Output the (X, Y) coordinate of the center of the cell containing the given text.  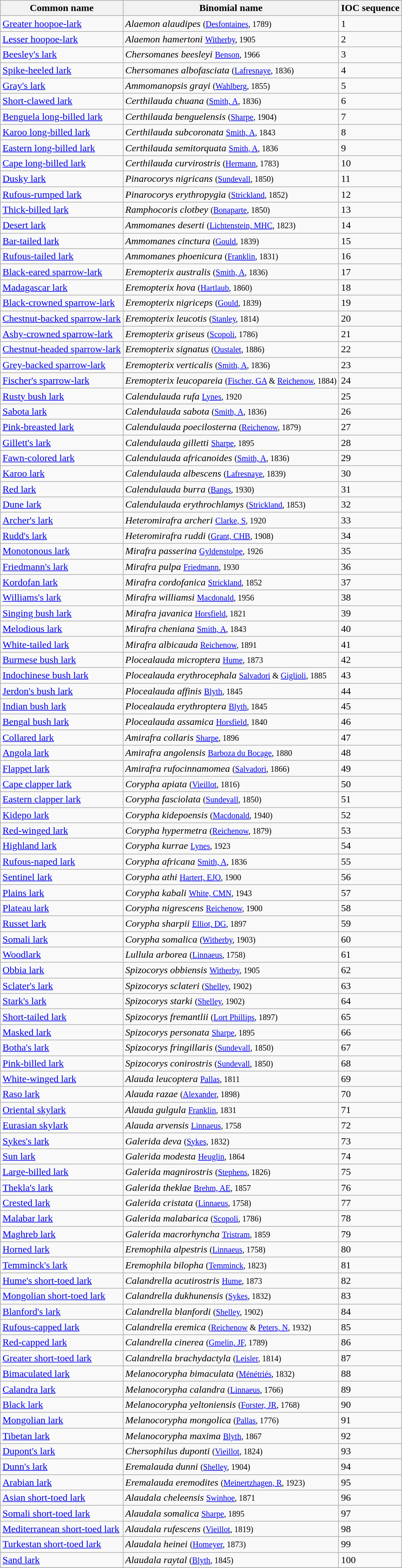
Certhilauda chuana (Smith, A, 1836) (231, 101)
Somali lark (62, 939)
12 (370, 194)
Rufous-capped lark (62, 1327)
16 (370, 256)
White-winged lark (62, 1079)
Ramphocoris clotbey (Bonaparte, 1850) (231, 210)
Pinarocorys nigricans (Sundevall, 1850) (231, 179)
Chersophilus duponti (Vieillot, 1824) (231, 1451)
Corypha hypermetra (Reichenow, 1879) (231, 830)
Mirafra albicauda Reichenow, 1891 (231, 644)
Alaudala rufescens (Vieillot, 1819) (231, 1529)
Maghreb lark (62, 1234)
Eremopterix hova (Hartlaub, 1860) (231, 287)
42 (370, 660)
Short-clawed lark (62, 101)
6 (370, 101)
87 (370, 1358)
77 (370, 1203)
Oriental skylark (62, 1110)
Turkestan short-toed lark (62, 1544)
83 (370, 1296)
Short-tailed lark (62, 1017)
Alaemon hamertoni Witherby, 1905 (231, 39)
Certhilauda curvirostris (Hermann, 1783) (231, 163)
23 (370, 365)
Spizocorys conirostris (Sundevall, 1850) (231, 1063)
Amirafra angolensis Barboza du Bocage, 1880 (231, 753)
Tibetan lark (62, 1435)
56 (370, 877)
Melanocorypha maxima Blyth, 1867 (231, 1435)
28 (370, 442)
Hume's short-toed lark (62, 1281)
44 (370, 691)
Spizocorys personata Sharpe, 1895 (231, 1032)
43 (370, 675)
21 (370, 334)
Galerida modesta Heuglin, 1864 (231, 1156)
33 (370, 520)
Mirafra cordofanica Strickland, 1852 (231, 582)
60 (370, 939)
Collared lark (62, 738)
Corypha athi Hartert, EJO, 1900 (231, 877)
93 (370, 1451)
Blanford's lark (62, 1312)
Black-crowned sparrow-lark (62, 303)
Large-billed lark (62, 1172)
4 (370, 70)
89 (370, 1389)
52 (370, 815)
Spizocorys obbiensis Witherby, 1905 (231, 970)
Sclater's lark (62, 986)
Ammomanes deserti (Lichtenstein, MHC, 1823) (231, 225)
84 (370, 1312)
Galerida deva (Sykes, 1832) (231, 1141)
Heteromirafra ruddi (Grant, CHB, 1908) (231, 536)
53 (370, 830)
Fawn-colored lark (62, 458)
Melanocorypha calandra (Linnaeus, 1766) (231, 1389)
20 (370, 318)
Corypha apiata (Vieillot, 1816) (231, 784)
Galerida magnirostris (Stephens, 1826) (231, 1172)
Calandrella dukhunensis (Sykes, 1832) (231, 1296)
81 (370, 1265)
Lullula arborea (Linnaeus, 1758) (231, 955)
Eremopterix griseus (Scopoli, 1786) (231, 334)
Black lark (62, 1405)
Red-capped lark (62, 1343)
Calendulauda poecilosterna (Reichenow, 1879) (231, 427)
Ammomanopsis grayi (Wahlberg, 1855) (231, 86)
Mirafra williamsi Macdonald, 1956 (231, 598)
59 (370, 923)
Calandrella acutirostris Hume, 1873 (231, 1281)
IOC sequence (370, 8)
90 (370, 1405)
Arabian lark (62, 1482)
Mongolian short-toed lark (62, 1296)
41 (370, 644)
47 (370, 738)
Greater short-toed lark (62, 1358)
Spike-heeled lark (62, 70)
Chestnut-headed sparrow-lark (62, 349)
Eremopterix nigriceps (Gould, 1839) (231, 303)
Pink-billed lark (62, 1063)
69 (370, 1079)
24 (370, 380)
61 (370, 955)
Gillett's lark (62, 442)
58 (370, 908)
55 (370, 861)
92 (370, 1435)
11 (370, 179)
66 (370, 1032)
Friedmann's lark (62, 567)
Kidepo lark (62, 815)
62 (370, 970)
White-tailed lark (62, 644)
Eremopterix australis (Smith, A, 1836) (231, 272)
Rufous-naped lark (62, 861)
7 (370, 117)
Crested lark (62, 1203)
Mirafra pulpa Friedmann, 1930 (231, 567)
Singing bush lark (62, 613)
Calendulauda erythrochlamys (Strickland, 1853) (231, 505)
36 (370, 567)
13 (370, 210)
98 (370, 1529)
38 (370, 598)
14 (370, 225)
99 (370, 1544)
Benguela long-billed lark (62, 117)
Alauda leucoptera Pallas, 1811 (231, 1079)
Lesser hoopoe-lark (62, 39)
Alaemon alaudipes (Desfontaines, 1789) (231, 24)
Galerida theklae Brehm, AE, 1857 (231, 1188)
46 (370, 722)
Melanocorypha mongolica (Pallas, 1776) (231, 1420)
Alaudala heinei (Homeyer, 1873) (231, 1544)
Karoo lark (62, 474)
45 (370, 707)
Corypha kurrae Lynes, 1923 (231, 846)
Corypha kabali White, CMN, 1943 (231, 892)
75 (370, 1172)
Eremopterix leucopareia (Fischer, GA & Reichenow, 1884) (231, 380)
30 (370, 474)
3 (370, 55)
26 (370, 411)
9 (370, 148)
80 (370, 1250)
Certhilauda benguelensis (Sharpe, 1904) (231, 117)
Sykes's lark (62, 1141)
Mediterranean short-toed lark (62, 1529)
Dusky lark (62, 179)
1 (370, 24)
78 (370, 1219)
Flappet lark (62, 769)
Ashy-crowned sparrow-lark (62, 334)
Corypha fasciolata (Sundevall, 1850) (231, 799)
Rudd's lark (62, 536)
Chersomanes albofasciata (Lafresnaye, 1836) (231, 70)
Corypha kidepoensis (Macdonald, 1940) (231, 815)
Jerdon's bush lark (62, 691)
Calendulauda sabota (Smith, A, 1836) (231, 411)
Calendulauda africanoides (Smith, A, 1836) (231, 458)
Eremopterix verticalis (Smith, A, 1836) (231, 365)
Mongolian lark (62, 1420)
Plocealauda microptera Hume, 1873 (231, 660)
Corypha somalica (Witherby, 1903) (231, 939)
Bengal bush lark (62, 722)
Dupont's lark (62, 1451)
95 (370, 1482)
Binomial name (231, 8)
Eremopterix leucotis (Stanley, 1814) (231, 318)
Beesley's lark (62, 55)
Williams's lark (62, 598)
Rufous-tailed lark (62, 256)
Amirafra collaris Sharpe, 1896 (231, 738)
Horned lark (62, 1250)
Calandrella brachydactyla (Leisler, 1814) (231, 1358)
Calandrella cinerea (Gmelin, JF, 1789) (231, 1343)
Melodious lark (62, 629)
Eremophila bilopha (Temminck, 1823) (231, 1265)
Ammomanes phoenicura (Franklin, 1831) (231, 256)
Eremalauda eremodites (Meinertzhagen, R, 1923) (231, 1482)
Temminck's lark (62, 1265)
Common name (62, 8)
39 (370, 613)
72 (370, 1125)
27 (370, 427)
Chestnut-backed sparrow-lark (62, 318)
73 (370, 1141)
18 (370, 287)
97 (370, 1513)
Indochinese bush lark (62, 675)
Calendulauda albescens (Lafresnaye, 1839) (231, 474)
48 (370, 753)
71 (370, 1110)
2 (370, 39)
Alaudala cheleensis Swinhoe, 1871 (231, 1498)
40 (370, 629)
96 (370, 1498)
Spizocorys fremantlii (Lort Phillips, 1897) (231, 1017)
Calandrella blanfordi (Shelley, 1902) (231, 1312)
Eremopterix signatus (Oustalet, 1886) (231, 349)
Somali short-toed lark (62, 1513)
Sentinel lark (62, 877)
Galerida malabarica (Scopoli, 1786) (231, 1219)
68 (370, 1063)
Obbia lark (62, 970)
91 (370, 1420)
25 (370, 396)
Desert lark (62, 225)
Calendulauda burra (Bangs, 1930) (231, 489)
86 (370, 1343)
Eastern long-billed lark (62, 148)
51 (370, 799)
29 (370, 458)
15 (370, 241)
Angola lark (62, 753)
5 (370, 86)
Corypha sharpii Elliot, DG, 1897 (231, 923)
54 (370, 846)
Burmese bush lark (62, 660)
79 (370, 1234)
50 (370, 784)
34 (370, 536)
Mirafra passerina Gyldenstolpe, 1926 (231, 551)
Red lark (62, 489)
Eremalauda dunni (Shelley, 1904) (231, 1467)
100 (370, 1560)
Certhilauda semitorquata Smith, A, 1836 (231, 148)
Rusty bush lark (62, 396)
Calandra lark (62, 1389)
Dune lark (62, 505)
Woodlark (62, 955)
Heteromirafra archeri Clarke, S, 1920 (231, 520)
Madagascar lark (62, 287)
Asian short-toed lark (62, 1498)
10 (370, 163)
Sand lark (62, 1560)
Indian bush lark (62, 707)
Plateau lark (62, 908)
Chersomanes beesleyi Benson, 1966 (231, 55)
Spizocorys sclateri (Shelley, 1902) (231, 986)
31 (370, 489)
49 (370, 769)
63 (370, 986)
Corypha africana Smith, A, 1836 (231, 861)
Gray's lark (62, 86)
Melanocorypha bimaculata (Ménétriés, 1832) (231, 1374)
Corypha nigrescens Reichenow, 1900 (231, 908)
Cape long-billed lark (62, 163)
Fischer's sparrow-lark (62, 380)
Calendulauda rufa Lynes, 1920 (231, 396)
70 (370, 1094)
Masked lark (62, 1032)
Plocealauda erythroptera Blyth, 1845 (231, 707)
88 (370, 1374)
Karoo long-billed lark (62, 132)
Mirafra cheniana Smith, A, 1843 (231, 629)
Cape clapper lark (62, 784)
32 (370, 505)
94 (370, 1467)
Bimaculated lark (62, 1374)
Melanocorypha yeltoniensis (Forster, JR, 1768) (231, 1405)
Plocealauda erythrocephala Salvadori & Giglioli, 1885 (231, 675)
Eastern clapper lark (62, 799)
Dunn's lark (62, 1467)
35 (370, 551)
Plains lark (62, 892)
Plocealauda affinis Blyth, 1845 (231, 691)
76 (370, 1188)
Galerida cristata (Linnaeus, 1758) (231, 1203)
85 (370, 1327)
8 (370, 132)
Alauda gulgula Franklin, 1831 (231, 1110)
Highland lark (62, 846)
Russet lark (62, 923)
65 (370, 1017)
Sun lark (62, 1156)
22 (370, 349)
Grey-backed sparrow-lark (62, 365)
57 (370, 892)
Black-eared sparrow-lark (62, 272)
Sabota lark (62, 411)
Eurasian skylark (62, 1125)
Stark's lark (62, 1001)
Monotonous lark (62, 551)
Certhilauda subcoronata Smith, A, 1843 (231, 132)
Eremophila alpestris (Linnaeus, 1758) (231, 1250)
Thekla's lark (62, 1188)
Bar-tailed lark (62, 241)
Calandrella eremica (Reichenow & Peters, N, 1932) (231, 1327)
Alaudala raytal (Blyth, 1845) (231, 1560)
Raso lark (62, 1094)
64 (370, 1001)
Botha's lark (62, 1048)
Archer's lark (62, 520)
19 (370, 303)
Malabar lark (62, 1219)
Mirafra javanica Horsfield, 1821 (231, 613)
Spizocorys fringillaris (Sundevall, 1850) (231, 1048)
Calendulauda gilletti Sharpe, 1895 (231, 442)
Spizocorys starki (Shelley, 1902) (231, 1001)
74 (370, 1156)
Galerida macrorhyncha Tristram, 1859 (231, 1234)
67 (370, 1048)
37 (370, 582)
Thick-billed lark (62, 210)
Pinarocorys erythropygia (Strickland, 1852) (231, 194)
Alauda arvensis Linnaeus, 1758 (231, 1125)
Kordofan lark (62, 582)
Ammomanes cinctura (Gould, 1839) (231, 241)
Greater hoopoe-lark (62, 24)
Rufous-rumped lark (62, 194)
Alauda razae (Alexander, 1898) (231, 1094)
Alaudala somalica Sharpe, 1895 (231, 1513)
Red-winged lark (62, 830)
Pink-breasted lark (62, 427)
Plocealauda assamica Horsfield, 1840 (231, 722)
Amirafra rufocinnamomea (Salvadori, 1866) (231, 769)
17 (370, 272)
82 (370, 1281)
